Scan for the cell matching the given text and deliver its [x, y] coordinate at center. 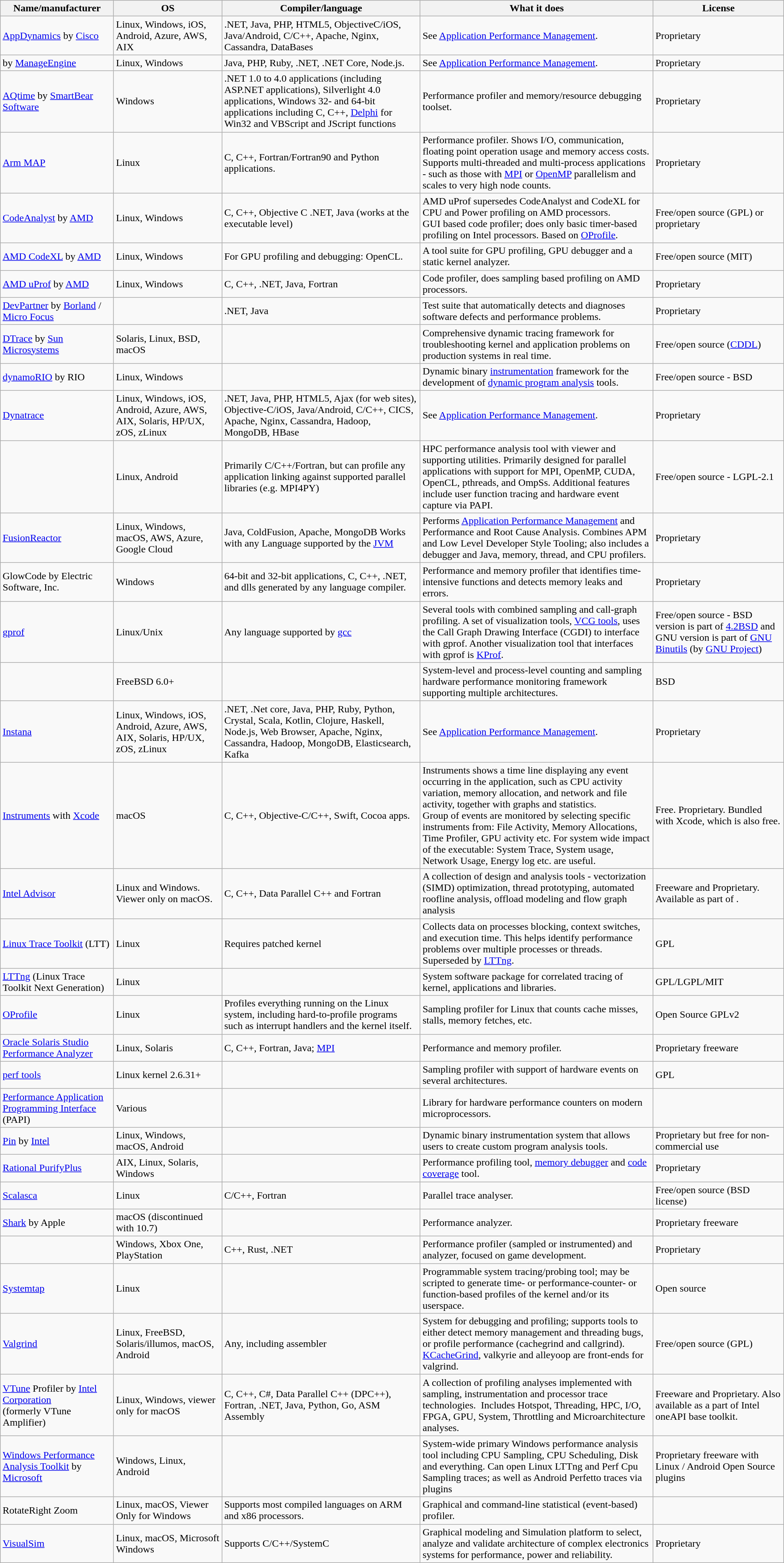
Linux kernel 2.6.31+ [168, 1075]
Free/open source (GPL) or proprietary [719, 218]
FreeBSD 6.0+ [168, 682]
Performance and memory profiler that identifies time-intensive functions and detects memory leaks and errors. [536, 582]
GPL/LGPL/MIT [719, 982]
GlowCode by Electric Software, Inc. [57, 582]
Primarily C/C++/Fortran, but can profile any application linking against supported parallel libraries (e.g. MPI4PY) [321, 477]
Intel Advisor [57, 894]
OS [168, 8]
Linux, macOS, Viewer Only for Windows [168, 1510]
LTTng (Linux Trace Toolkit Next Generation) [57, 982]
Linux/Unix [168, 632]
Dynamic binary instrumentation framework for the development of dynamic program analysis tools. [536, 377]
What it does [536, 8]
Linux, macOS, Microsoft Windows [168, 1543]
Solaris, Linux, BSD, macOS [168, 344]
Proprietary but free for non-commercial use [719, 1141]
DTrace by Sun Microsystems [57, 344]
Free/open source - BSD [719, 377]
DevPartner by Borland / Micro Focus [57, 311]
macOS [168, 815]
Dynamic binary instrumentation system that allows users to create custom program analysis tools. [536, 1141]
BSD [719, 682]
macOS (discontinued with 10.7) [168, 1223]
Free/open source - BSD version is part of 4.2BSD and GNU version is part of GNU Binutils (by GNU Project) [719, 632]
Freeware and Proprietary. Also available as a part of Intel oneAPI base toolkit. [719, 1405]
Sampling profiler with support of hardware events on several architectures. [536, 1075]
Shark by Apple [57, 1223]
Linux, Solaris [168, 1048]
.NET, Java, PHP, HTML5, ObjectiveC/iOS, Java/Android, C/C++, Apache, Nginx, Cassandra, DataBases [321, 36]
OProfile [57, 1015]
Free/open source (GPL) [719, 1344]
Any language supported by gcc [321, 632]
Proprietary freeware with Linux / Android Open Source plugins [719, 1466]
C++, Rust, .NET [321, 1250]
Performance analyzer. [536, 1223]
FusionReactor [57, 538]
.NET, Java, PHP, HTML5, Ajax (for web sites), Objective-C/iOS, Java/Android, C/C++, CICS, Apache, Nginx, Cassandra, Hadoop, MongoDB, HBase [321, 415]
Performance profiler (sampled or instrumented) and analyzer, focused on game development. [536, 1250]
by ManageEngine [57, 63]
Name/manufacturer [57, 8]
CodeAnalyst by AMD [57, 218]
Library for hardware performance counters on modern microprocessors. [536, 1108]
Profiles everything running on the Linux system, including hard-to-profile programs such as interrupt handlers and the kernel itself. [321, 1015]
Comprehensive dynamic tracing framework for troubleshooting kernel and application problems on production systems in real time. [536, 344]
C/C++, Fortran [321, 1195]
Freeware and Proprietary. Available as part of . [719, 894]
License [719, 8]
RotateRight Zoom [57, 1510]
VTune Profiler by Intel Corporation(formerly VTune Amplifier) [57, 1405]
Performance and memory profiler. [536, 1048]
Instruments with Xcode [57, 815]
AQtime by SmartBear Software [57, 101]
Linux Trace Toolkit (LTT) [57, 943]
Java, ColdFusion, Apache, MongoDB Works with any Language supported by the JVM [321, 538]
System software package for correlated tracing of kernel, applications and libraries. [536, 982]
Performance profiler and memory/resource debugging toolset. [536, 101]
For GPU profiling and debugging: OpenCL. [321, 256]
Code profiler, does sampling based profiling on AMD processors. [536, 284]
Free/open source - LGPL-2.1 [719, 477]
dynamoRIO by RIO [57, 377]
Dynatrace [57, 415]
Linux, Windows, iOS, Android, Azure, AWS, AIX [168, 36]
Any, including assembler [321, 1344]
VisualSim [57, 1543]
Java, PHP, Ruby, .NET, .NET Core, Node.js. [321, 63]
Arm MAP [57, 162]
Systemtap [57, 1288]
Graphical and command-line statistical (event-based) profiler. [536, 1510]
C, C++, Data Parallel C++ and Fortran [321, 894]
Various [168, 1108]
C, C++, Fortran/Fortran90 and Python applications. [321, 162]
C, C++, Objective C .NET, Java (works at the executable level) [321, 218]
Windows, Linux, Android [168, 1466]
Scalasca [57, 1195]
AppDynamics by Cisco [57, 36]
Linux, Android [168, 477]
Test suite that automatically detects and diagnoses software defects and performance problems. [536, 311]
Valgrind [57, 1344]
Windows, Xbox One, PlayStation [168, 1250]
Compiler/language [321, 8]
Requires patched kernel [321, 943]
Parallel trace analyser. [536, 1195]
C, C++, Objective-C/C++, Swift, Cocoa apps. [321, 815]
Linux, Windows, macOS, Android [168, 1141]
Rational PurifyPlus [57, 1168]
AMD CodeXL by AMD [57, 256]
64-bit and 32-bit applications, C, C++, .NET, and dlls generated by any language compiler. [321, 582]
Free/open source (CDDL) [719, 344]
Linux, FreeBSD, Solaris/illumos, macOS, Android [168, 1344]
Performance profiling tool, memory debugger and code coverage tool. [536, 1168]
C, C++, C#, Data Parallel C++ (DPC++), Fortran, .NET, Java, Python, Go, ASM Assembly [321, 1405]
C, C++, Fortran, Java; MPI [321, 1048]
Free/open source (MIT) [719, 256]
Linux, Windows, macOS, AWS, Azure, Google Cloud [168, 538]
Free. Proprietary. Bundled with Xcode, which is also free. [719, 815]
Free/open source (BSD license) [719, 1195]
Linux and Windows. Viewer only on macOS. [168, 894]
A tool suite for GPU profiling, GPU debugger and a static kernel analyzer. [536, 256]
gprof [57, 632]
AMD uProf by AMD [57, 284]
Pin by Intel [57, 1141]
.NET, Java [321, 311]
C, C++, .NET, Java, Fortran [321, 284]
Sampling profiler for Linux that counts cache misses, stalls, memory fetches, etc. [536, 1015]
Open Source GPLv2 [719, 1015]
Open source [719, 1288]
Instana [57, 732]
perf tools [57, 1075]
Supports C/C++/SystemC [321, 1543]
Supports most compiled languages on ARM and x86 processors. [321, 1510]
Windows Performance Analysis Toolkit by Microsoft [57, 1466]
System-level and process-level counting and sampling hardware performance monitoring framework supporting multiple architectures. [536, 682]
Oracle Solaris Studio Performance Analyzer [57, 1048]
Linux, Windows, viewer only for macOS [168, 1405]
AIX, Linux, Solaris, Windows [168, 1168]
Performance Application Programming Interface (PAPI) [57, 1108]
